From the cell containing the given text, extract its center point as [x, y] coordinate. 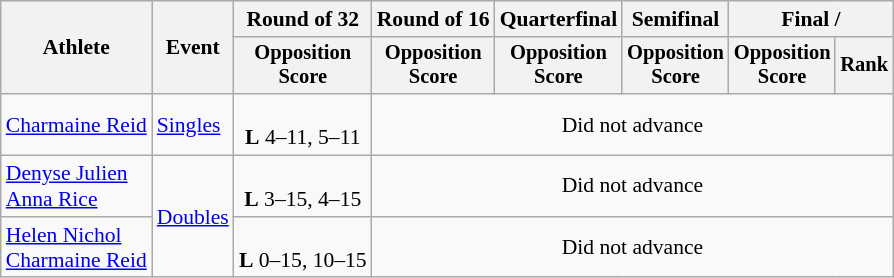
Round of 32 [303, 19]
Singles [193, 124]
L 0–15, 10–15 [303, 248]
Round of 16 [434, 19]
L 4–11, 5–11 [303, 124]
Semifinal [676, 19]
Charmaine Reid [76, 124]
Event [193, 48]
Athlete [76, 48]
Doubles [193, 217]
L 3–15, 4–15 [303, 186]
Helen NicholCharmaine Reid [76, 248]
Rank [864, 66]
Final / [811, 19]
Denyse JulienAnna Rice [76, 186]
Quarterfinal [559, 19]
